Locate the cell with the specified text and output its [x, y] center coordinate. 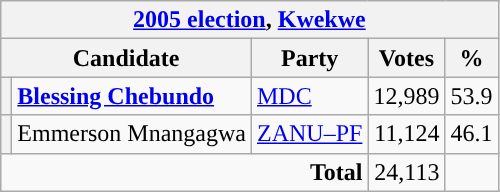
46.1 [472, 134]
Candidate [126, 58]
% [472, 58]
Blessing Chebundo [132, 96]
Emmerson Mnangagwa [132, 134]
Party [309, 58]
ZANU–PF [309, 134]
11,124 [406, 134]
53.9 [472, 96]
24,113 [406, 172]
12,989 [406, 96]
2005 election, Kwekwe [250, 20]
MDC [309, 96]
Votes [406, 58]
Total [184, 172]
